Pinpoint the cell where the given text exists, returning its (x, y) midpoint coordinate. 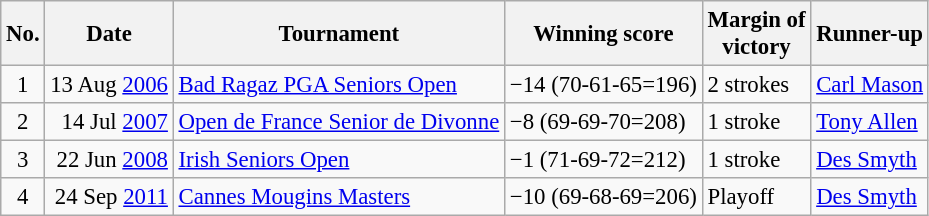
14 Jul 2007 (109, 122)
2 strokes (756, 85)
−10 (69-68-69=206) (604, 197)
Margin ofvictory (756, 34)
Winning score (604, 34)
−1 (71-69-72=212) (604, 160)
−14 (70-61-65=196) (604, 85)
Irish Seniors Open (338, 160)
3 (23, 160)
Bad Ragaz PGA Seniors Open (338, 85)
Tony Allen (870, 122)
4 (23, 197)
No. (23, 34)
Playoff (756, 197)
−8 (69-69-70=208) (604, 122)
2 (23, 122)
Carl Mason (870, 85)
Date (109, 34)
Runner-up (870, 34)
13 Aug 2006 (109, 85)
Cannes Mougins Masters (338, 197)
24 Sep 2011 (109, 197)
Tournament (338, 34)
22 Jun 2008 (109, 160)
Open de France Senior de Divonne (338, 122)
1 (23, 85)
